Locate the cell with the specified text and output its [x, y] center coordinate. 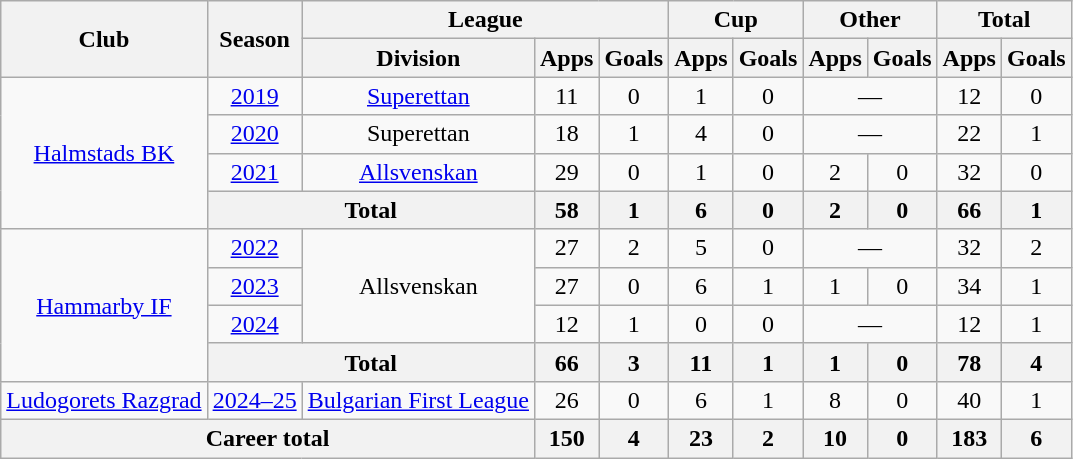
10 [835, 438]
Other [870, 20]
40 [969, 400]
2024 [254, 324]
29 [566, 172]
183 [969, 438]
5 [701, 248]
26 [566, 400]
78 [969, 362]
3 [634, 362]
150 [566, 438]
23 [701, 438]
Ludogorets Razgrad [104, 400]
Bulgarian First League [418, 400]
2022 [254, 248]
18 [566, 134]
2024–25 [254, 400]
Club [104, 39]
2019 [254, 96]
2021 [254, 172]
58 [566, 210]
Career total [268, 438]
22 [969, 134]
Hammarby IF [104, 305]
Halmstads BK [104, 153]
8 [835, 400]
34 [969, 286]
Cup [736, 20]
2020 [254, 134]
Division [418, 58]
Season [254, 39]
2023 [254, 286]
League [486, 20]
